Pinpoint the cell where the given text exists, returning its [x, y] midpoint coordinate. 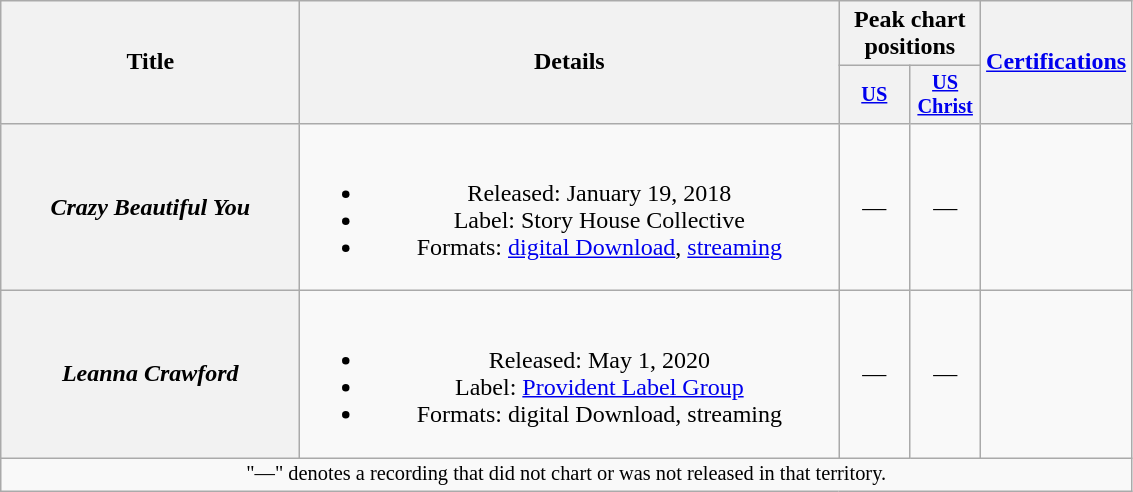
Details [570, 62]
Peak chart positions [910, 34]
Title [150, 62]
Certifications [1056, 62]
US [874, 95]
Released: May 1, 2020Label: Provident Label GroupFormats: digital Download, streaming [570, 374]
Crazy Beautiful You [150, 206]
Leanna Crawford [150, 374]
Released: January 19, 2018Label: Story House CollectiveFormats: digital Download, streaming [570, 206]
"—" denotes a recording that did not chart or was not released in that territory. [566, 475]
USChrist [946, 95]
